Search for the cell housing the specified text and yield its (X, Y) center coordinate. 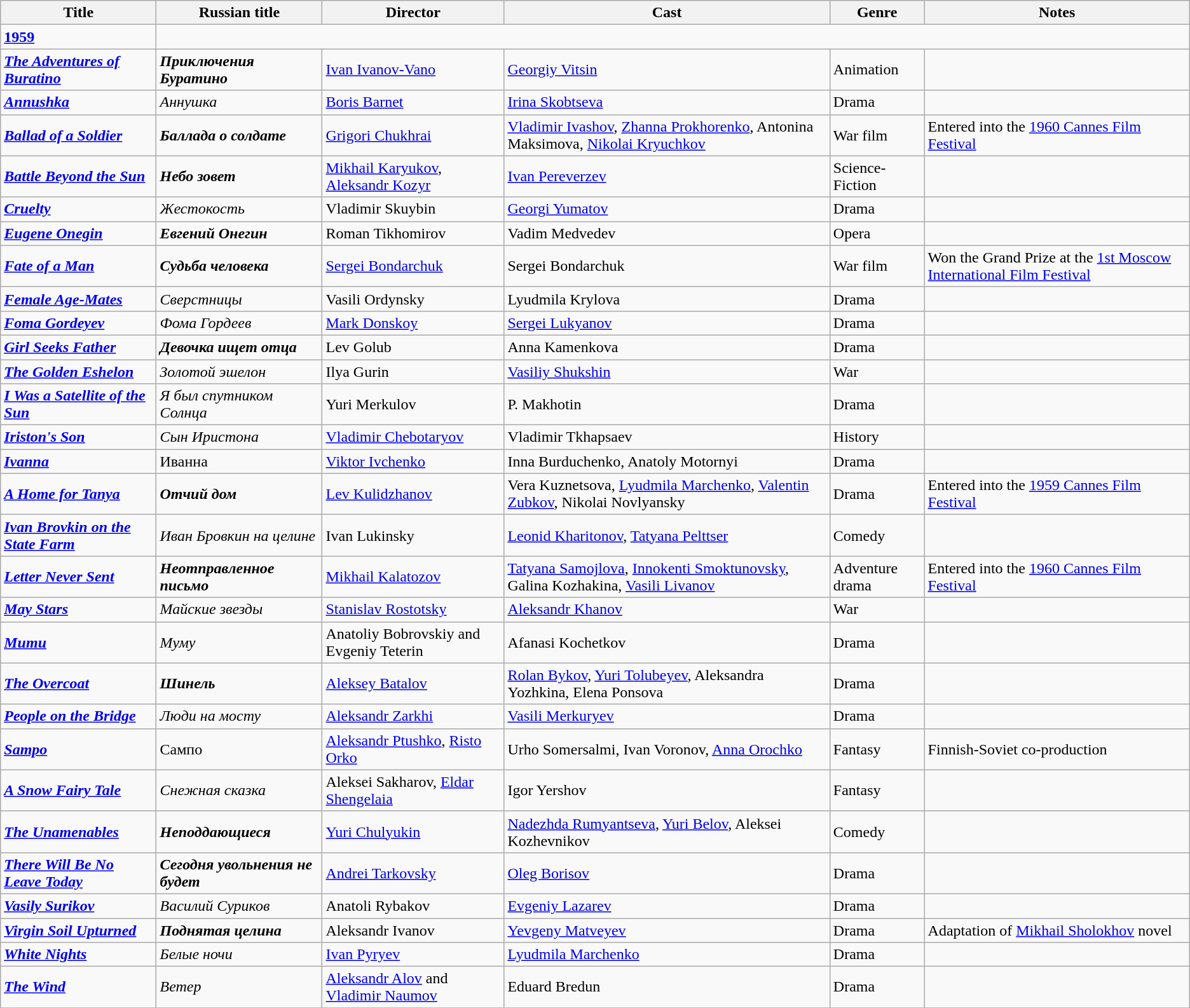
Annushka (79, 102)
Vasili Ordynsky (413, 299)
Vladimir Ivashov, Zhanna Prokhorenko, Antonina Maksimova, Nikolai Kryuchkov (667, 135)
Приключения Буратино (239, 70)
Шинель (239, 684)
Urho Somersalmi, Ivan Voronov, Anna Orochko (667, 749)
Anatoliy Bobrovskiy and Evgeniy Teterin (413, 642)
Eugene Onegin (79, 233)
A Home for Tanya (79, 494)
Leonid Kharitonov, Tatyana Pelttser (667, 535)
Evgeniy Lazarev (667, 906)
Lyudmila Marchenko (667, 955)
Девочка ищет отца (239, 347)
Снежная сказка (239, 791)
Ivan Pyryev (413, 955)
Поднятая целина (239, 930)
Белые ночи (239, 955)
Я был спутником Солнца (239, 404)
Georgiy Vitsin (667, 70)
Iriston's Son (79, 437)
Afanasi Kochetkov (667, 642)
Золотой эшелон (239, 372)
Сын Иристона (239, 437)
Ballad of a Soldier (79, 135)
Tatyana Samojlova, Innokenti Smoktunovsky, Galina Kozhakina, Vasili Livanov (667, 577)
Aleksandr Alov and Vladimir Naumov (413, 988)
Майские звезды (239, 610)
Entered into the 1959 Cannes Film Festival (1057, 494)
Foma Gordeyev (79, 323)
Virgin Soil Upturned (79, 930)
Anatoli Rybakov (413, 906)
Евгений Онегин (239, 233)
Stanislav Rostotsky (413, 610)
Ivan Brovkin on the State Farm (79, 535)
History (877, 437)
Grigori Chukhrai (413, 135)
Nadezhda Rumyantseva, Yuri Belov, Aleksei Kozhevnikov (667, 831)
There Will Be No Leave Today (79, 873)
Сверстницы (239, 299)
Rolan Bykov, Yuri Tolubeyev, Aleksandra Yozhkina, Elena Ponsova (667, 684)
Aleksey Batalov (413, 684)
Finnish-Soviet co-production (1057, 749)
Иван Бровкин на целине (239, 535)
Ilya Gurin (413, 372)
Ivan Ivanov-Vano (413, 70)
Vladimir Skuybin (413, 209)
Aleksandr Ivanov (413, 930)
Иванна (239, 461)
Отчий дом (239, 494)
I Was a Satellite of the Sun (79, 404)
Female Age-Mates (79, 299)
Mark Donskoy (413, 323)
1959 (79, 37)
Жестокость (239, 209)
Adventure drama (877, 577)
Сегодня увольнения не будет (239, 873)
Lev Kulidzhanov (413, 494)
Фома Гордеев (239, 323)
Неотправленное письмо (239, 577)
Lyudmila Krylova (667, 299)
Roman Tikhomirov (413, 233)
Science-Fiction (877, 177)
A Snow Fairy Tale (79, 791)
Vladimir Tkhapsaev (667, 437)
Небо зовет (239, 177)
Vadim Medvedev (667, 233)
Сампо (239, 749)
Vera Kuznetsova, Lyudmila Marchenko, Valentin Zubkov, Nikolai Novlyansky (667, 494)
The Wind (79, 988)
Аннушка (239, 102)
Баллада о солдате (239, 135)
White Nights (79, 955)
Anna Kamenkova (667, 347)
Georgi Yumatov (667, 209)
May Stars (79, 610)
Director (413, 13)
The Overcoat (79, 684)
Aleksei Sakharov, Eldar Shengelaia (413, 791)
Mumu (79, 642)
Animation (877, 70)
Vasili Merkuryev (667, 716)
Ivan Pereverzev (667, 177)
Viktor Ivchenko (413, 461)
Yuri Chulyukin (413, 831)
Opera (877, 233)
Mikhail Kalatozov (413, 577)
Boris Barnet (413, 102)
Cruelty (79, 209)
Василий Суриков (239, 906)
P. Makhotin (667, 404)
Battle Beyond the Sun (79, 177)
Aleksandr Zarkhi (413, 716)
The Unamenables (79, 831)
Notes (1057, 13)
Adaptation of Mikhail Sholokhov novel (1057, 930)
Girl Seeks Father (79, 347)
Mikhail Karyukov, Aleksandr Kozyr (413, 177)
Yevgeny Matveyev (667, 930)
Lev Golub (413, 347)
The Golden Eshelon (79, 372)
Title (79, 13)
Genre (877, 13)
Ivan Lukinsky (413, 535)
Sampo (79, 749)
Aleksandr Ptushko, Risto Orko (413, 749)
Oleg Borisov (667, 873)
Letter Never Sent (79, 577)
Судьба человека (239, 266)
Vasily Surikov (79, 906)
Andrei Tarkovsky (413, 873)
Vladimir Chebotaryov (413, 437)
Cast (667, 13)
Vasiliy Shukshin (667, 372)
The Adventures of Buratino (79, 70)
Fate of a Man (79, 266)
Sergei Lukyanov (667, 323)
Ivanna (79, 461)
Люди на мосту (239, 716)
Eduard Bredun (667, 988)
Yuri Merkulov (413, 404)
Муму (239, 642)
Ветер (239, 988)
Igor Yershov (667, 791)
Irina Skobtseva (667, 102)
Won the Grand Prize at the 1st Moscow International Film Festival (1057, 266)
Inna Burduchenko, Anatoly Motornyi (667, 461)
People on the Bridge (79, 716)
Aleksandr Khanov (667, 610)
Неподдающиеся (239, 831)
Russian title (239, 13)
